Capture the cell that displays the provided text and extract its [x, y] central coordinate. 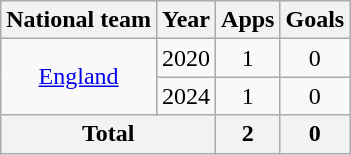
2024 [186, 96]
Total [108, 134]
2 [248, 134]
England [79, 77]
2020 [186, 58]
National team [79, 20]
Year [186, 20]
Apps [248, 20]
Goals [315, 20]
